Determine the [x, y] coordinate at the center of the cell enclosing the given text.  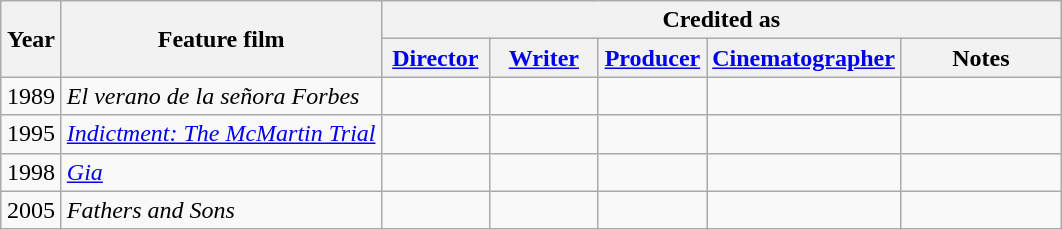
Indictment: The McMartin Trial [221, 134]
1995 [32, 134]
Feature film [221, 39]
Notes [980, 58]
1998 [32, 172]
Director [436, 58]
Writer [544, 58]
El verano de la señora Forbes [221, 96]
Credited as [721, 20]
1989 [32, 96]
Producer [652, 58]
Gia [221, 172]
Year [32, 39]
Fathers and Sons [221, 210]
2005 [32, 210]
Cinematographer [804, 58]
